Pinpoint the cell where the given text exists, returning its [x, y] midpoint coordinate. 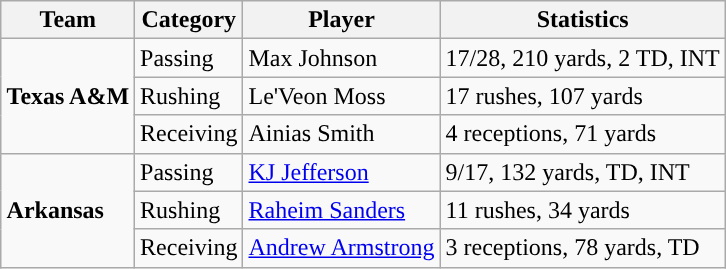
3 receptions, 78 yards, TD [582, 248]
Max Johnson [342, 58]
Texas A&M [68, 96]
Raheim Sanders [342, 210]
Player [342, 20]
Ainias Smith [342, 134]
9/17, 132 yards, TD, INT [582, 172]
KJ Jefferson [342, 172]
Le'Veon Moss [342, 96]
Statistics [582, 20]
17 rushes, 107 yards [582, 96]
Andrew Armstrong [342, 248]
Team [68, 20]
17/28, 210 yards, 2 TD, INT [582, 58]
Category [189, 20]
4 receptions, 71 yards [582, 134]
Arkansas [68, 210]
11 rushes, 34 yards [582, 210]
